For the text-containing cell, return its midpoint in (x, y) coordinate format. 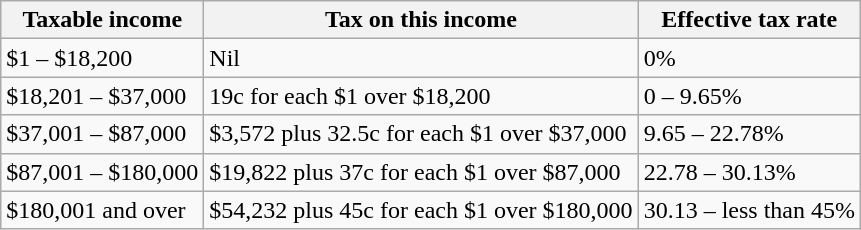
$54,232 plus 45c for each $1 over $180,000 (421, 210)
Tax on this income (421, 20)
$180,001 and over (102, 210)
$3,572 plus 32.5c for each $1 over $37,000 (421, 134)
0 – 9.65% (749, 96)
Effective tax rate (749, 20)
30.13 – less than 45% (749, 210)
19c for each $1 over $18,200 (421, 96)
0% (749, 58)
$1 – $18,200 (102, 58)
9.65 – 22.78% (749, 134)
22.78 – 30.13% (749, 172)
$87,001 – $180,000 (102, 172)
$19,822 plus 37c for each $1 over $87,000 (421, 172)
$18,201 – $37,000 (102, 96)
Nil (421, 58)
$37,001 – $87,000 (102, 134)
Taxable income (102, 20)
